Locate the cell with the specified text and output its (X, Y) center coordinate. 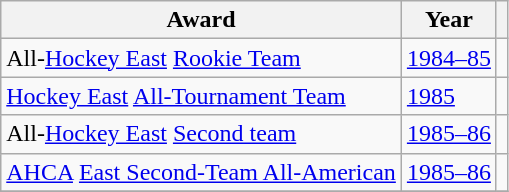
AHCA East Second-Team All-American (202, 172)
Year (448, 20)
Award (202, 20)
All-Hockey East Second team (202, 134)
Hockey East All-Tournament Team (202, 96)
All-Hockey East Rookie Team (202, 58)
1984–85 (448, 58)
1985 (448, 96)
